Capture the cell that displays the provided text and extract its (x, y) central coordinate. 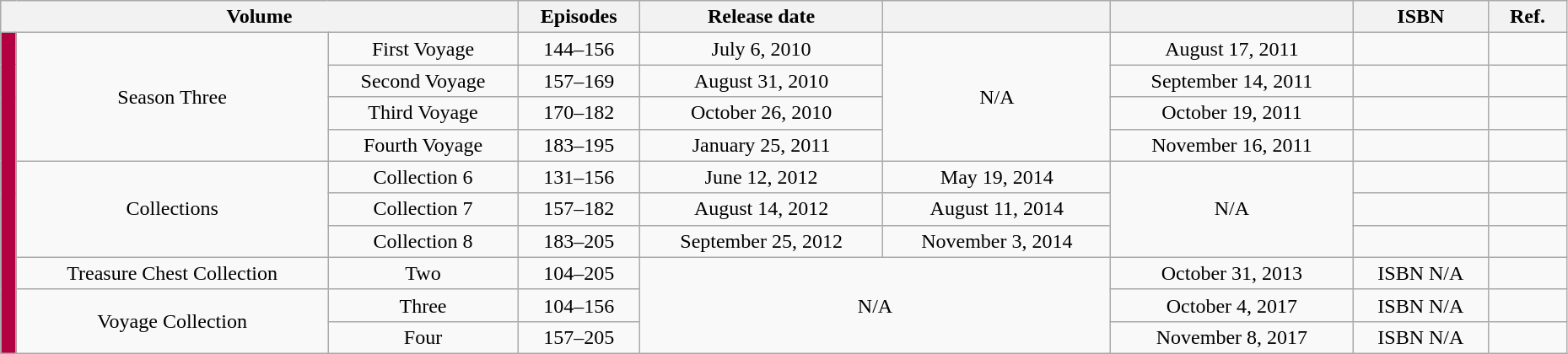
ISBN (1420, 17)
Season Three (172, 97)
183–205 (579, 241)
August 11, 2014 (997, 209)
July 6, 2010 (761, 49)
104–205 (579, 273)
First Voyage (423, 49)
144–156 (579, 49)
183–195 (579, 145)
Two (423, 273)
Ref. (1528, 17)
Fourth Voyage (423, 145)
October 26, 2010 (761, 113)
157–182 (579, 209)
November 8, 2017 (1231, 337)
November 3, 2014 (997, 241)
Collection 8 (423, 241)
Second Voyage (423, 81)
131–156 (579, 177)
157–169 (579, 81)
October 19, 2011 (1231, 113)
Three (423, 305)
June 12, 2012 (761, 177)
104–156 (579, 305)
September 14, 2011 (1231, 81)
Treasure Chest Collection (172, 273)
Third Voyage (423, 113)
Collection 6 (423, 177)
Episodes (579, 17)
Release date (761, 17)
November 16, 2011 (1231, 145)
157–205 (579, 337)
October 4, 2017 (1231, 305)
Voyage Collection (172, 321)
May 19, 2014 (997, 177)
Volume (260, 17)
Four (423, 337)
October 31, 2013 (1231, 273)
Collections (172, 209)
August 14, 2012 (761, 209)
September 25, 2012 (761, 241)
January 25, 2011 (761, 145)
August 17, 2011 (1231, 49)
Collection 7 (423, 209)
August 31, 2010 (761, 81)
170–182 (579, 113)
